Detect which cell encompasses the target text, then output its (X, Y) center coordinate. 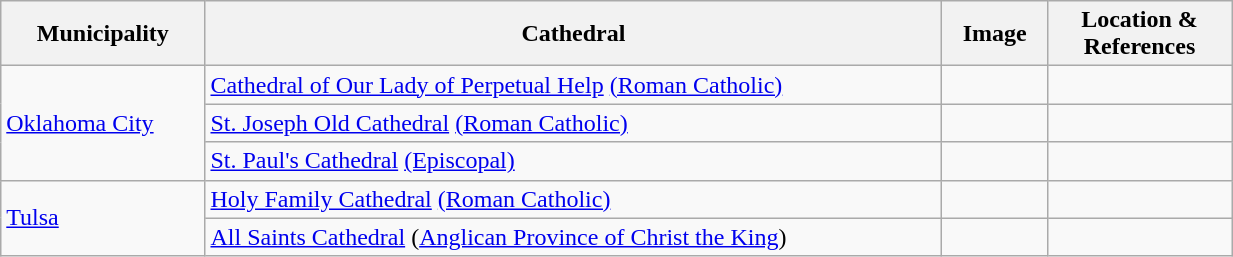
All Saints Cathedral (Anglican Province of Christ the King) (574, 237)
Image (995, 34)
Holy Family Cathedral (Roman Catholic) (574, 199)
Location & References (1139, 34)
Tulsa (103, 218)
St. Joseph Old Cathedral (Roman Catholic) (574, 123)
Oklahoma City (103, 123)
Cathedral of Our Lady of Perpetual Help (Roman Catholic) (574, 85)
St. Paul's Cathedral (Episcopal) (574, 161)
Cathedral (574, 34)
Municipality (103, 34)
